Find where the given text appears and provide that cell's center as [X, Y] coordinate. 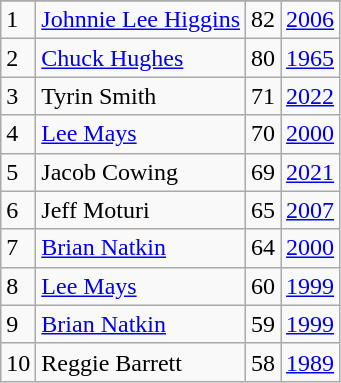
70 [264, 134]
6 [18, 210]
5 [18, 172]
1965 [310, 58]
Tyrin Smith [141, 96]
2022 [310, 96]
69 [264, 172]
4 [18, 134]
Jacob Cowing [141, 172]
3 [18, 96]
58 [264, 362]
59 [264, 324]
1 [18, 20]
10 [18, 362]
Reggie Barrett [141, 362]
80 [264, 58]
60 [264, 286]
65 [264, 210]
1989 [310, 362]
Johnnie Lee Higgins [141, 20]
8 [18, 286]
Jeff Moturi [141, 210]
2021 [310, 172]
71 [264, 96]
2007 [310, 210]
2 [18, 58]
82 [264, 20]
2006 [310, 20]
Chuck Hughes [141, 58]
7 [18, 248]
64 [264, 248]
9 [18, 324]
